Provide the [x, y] coordinate of the cell's center where the given text is located.  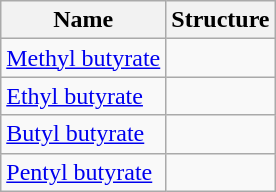
Ethyl butyrate [84, 96]
Structure [220, 20]
Methyl butyrate [84, 58]
Pentyl butyrate [84, 172]
Name [84, 20]
Butyl butyrate [84, 134]
